Scan for the cell matching the given text and deliver its [X, Y] coordinate at center. 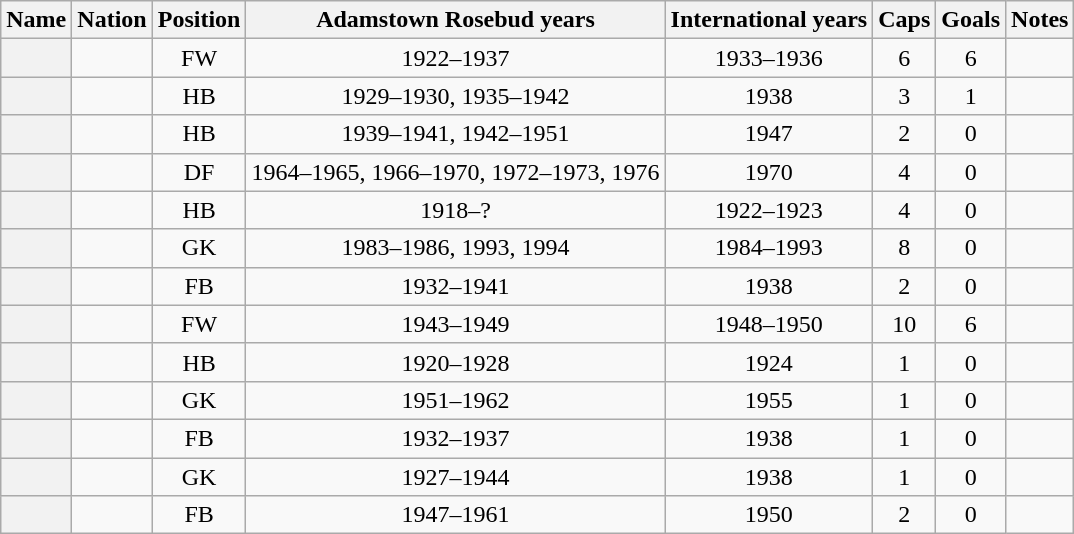
1984–1993 [769, 248]
1939–1941, 1942–1951 [456, 134]
10 [904, 324]
1955 [769, 400]
Goals [971, 20]
1922–1923 [769, 210]
DF [199, 172]
1983–1986, 1993, 1994 [456, 248]
1970 [769, 172]
1932–1941 [456, 286]
Position [199, 20]
Nation [112, 20]
Name [36, 20]
1943–1949 [456, 324]
1951–1962 [456, 400]
1932–1937 [456, 438]
1922–1937 [456, 58]
1918–? [456, 210]
Adamstown Rosebud years [456, 20]
Caps [904, 20]
1929–1930, 1935–1942 [456, 96]
1933–1936 [769, 58]
1927–1944 [456, 477]
Notes [1040, 20]
International years [769, 20]
1947 [769, 134]
1947–1961 [456, 515]
1924 [769, 362]
1964–1965, 1966–1970, 1972–1973, 1976 [456, 172]
1920–1928 [456, 362]
1948–1950 [769, 324]
3 [904, 96]
8 [904, 248]
1950 [769, 515]
